For the text-containing cell, return its midpoint in (X, Y) coordinate format. 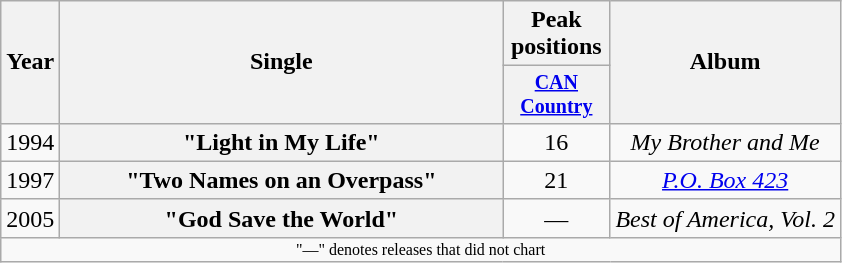
Album (726, 62)
"Two Names on an Overpass" (282, 180)
"Light in My Life" (282, 142)
My Brother and Me (726, 142)
21 (556, 180)
1994 (30, 142)
"—" denotes releases that did not chart (421, 249)
P.O. Box 423 (726, 180)
"God Save the World" (282, 218)
2005 (30, 218)
16 (556, 142)
1997 (30, 180)
CAN Country (556, 94)
Peak positions (556, 34)
— (556, 218)
Best of America, Vol. 2 (726, 218)
Year (30, 62)
Single (282, 62)
